Scan for the cell matching the given text and deliver its [x, y] coordinate at center. 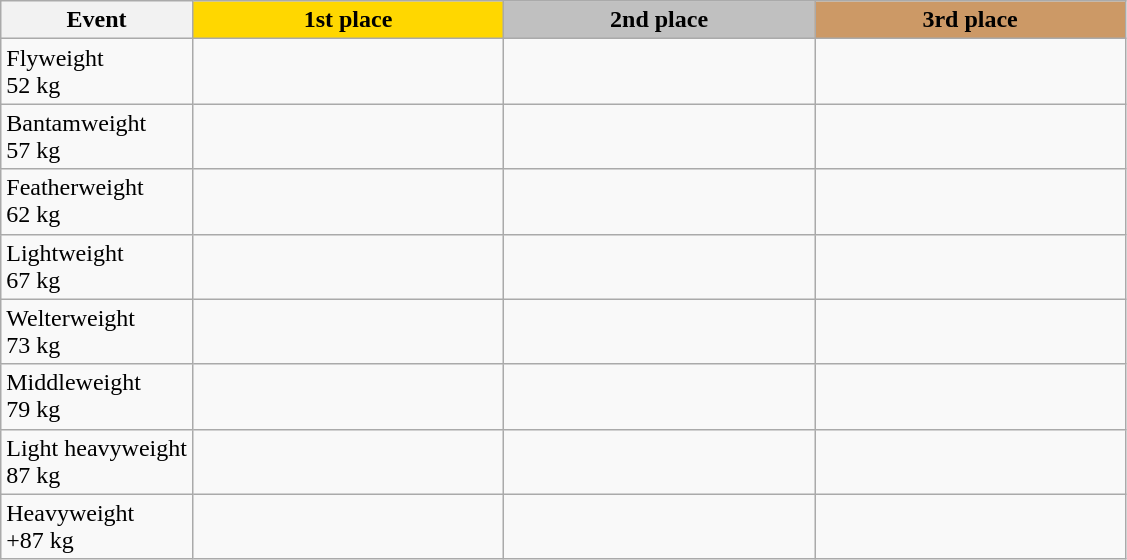
Lightweight67 kg [97, 266]
Featherweight62 kg [97, 202]
Bantamweight57 kg [97, 136]
Event [97, 20]
2nd place [660, 20]
1st place [348, 20]
Middleweight79 kg [97, 396]
Welterweight73 kg [97, 332]
Heavyweight+87 kg [97, 526]
Flyweight52 kg [97, 72]
Light heavyweight87 kg [97, 462]
3rd place [970, 20]
